Identify which cell holds the provided text, then report its [x, y] central coordinate. 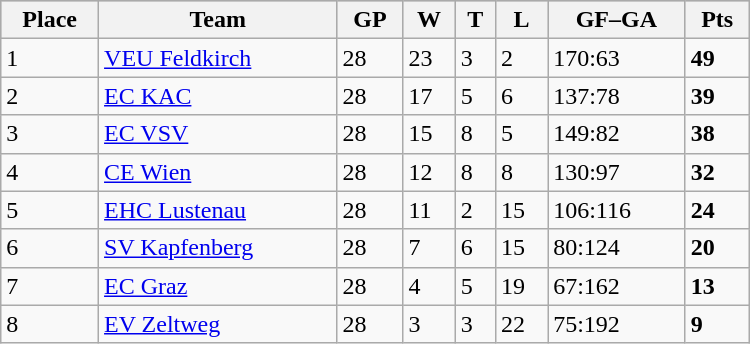
80:124 [617, 248]
Pts [717, 20]
32 [717, 172]
67:162 [617, 286]
Team [218, 20]
1 [50, 58]
EC Graz [218, 286]
23 [429, 58]
49 [717, 58]
9 [717, 324]
38 [717, 134]
17 [429, 96]
EC VSV [218, 134]
137:78 [617, 96]
VEU Feldkirch [218, 58]
12 [429, 172]
EV Zeltweg [218, 324]
W [429, 20]
CE Wien [218, 172]
19 [521, 286]
Place [50, 20]
130:97 [617, 172]
EC KAC [218, 96]
106:116 [617, 210]
GP [370, 20]
EHC Lustenau [218, 210]
SV Kapfenberg [218, 248]
T [475, 20]
L [521, 20]
11 [429, 210]
22 [521, 324]
13 [717, 286]
GF–GA [617, 20]
20 [717, 248]
149:82 [617, 134]
39 [717, 96]
75:192 [617, 324]
24 [717, 210]
170:63 [617, 58]
